From the cell containing the given text, extract its center point as (x, y) coordinate. 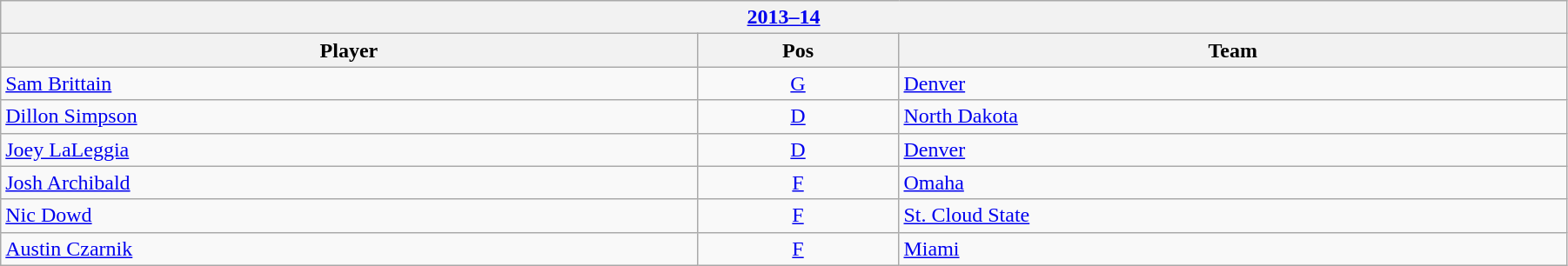
Pos (798, 50)
Dillon Simpson (349, 116)
G (798, 83)
North Dakota (1232, 116)
St. Cloud State (1232, 216)
Nic Dowd (349, 216)
Omaha (1232, 183)
Team (1232, 50)
Player (349, 50)
Austin Czarnik (349, 249)
Joey LaLeggia (349, 150)
Miami (1232, 249)
2013–14 (784, 17)
Josh Archibald (349, 183)
Sam Brittain (349, 83)
